Output the [X, Y] coordinate of the center of the cell containing the given text.  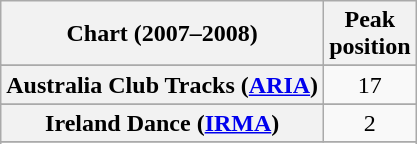
Peakposition [370, 34]
Australia Club Tracks (ARIA) [162, 85]
Chart (2007–2008) [162, 34]
2 [370, 123]
17 [370, 85]
Ireland Dance (IRMA) [162, 123]
